From the cell containing the given text, extract its center point as (x, y) coordinate. 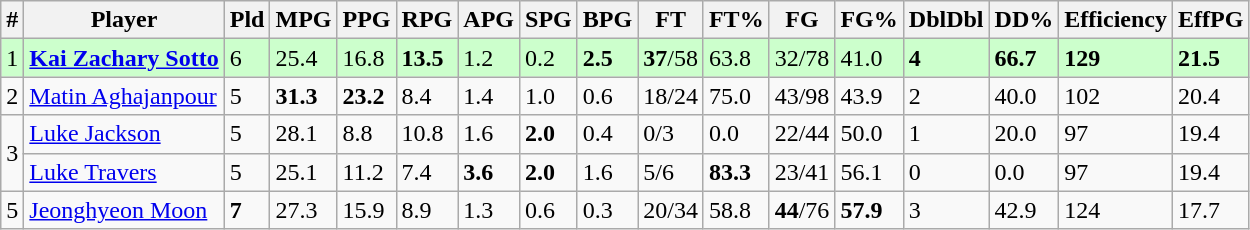
41.0 (869, 58)
56.1 (869, 172)
50.0 (869, 134)
1.3 (489, 210)
6 (247, 58)
FT% (736, 20)
RPG (427, 20)
7.4 (427, 172)
13.5 (427, 58)
DblDbl (946, 20)
PPG (366, 20)
2.5 (607, 58)
18/24 (671, 96)
75.0 (736, 96)
1.2 (489, 58)
58.8 (736, 210)
SPG (549, 20)
42.9 (1024, 210)
28.1 (304, 134)
20.4 (1210, 96)
FG (802, 20)
124 (1116, 210)
102 (1116, 96)
66.7 (1024, 58)
7 (247, 210)
5/6 (671, 172)
0.2 (549, 58)
10.8 (427, 134)
Kai Zachary Sotto (124, 58)
DD% (1024, 20)
15.9 (366, 210)
0/3 (671, 134)
FG% (869, 20)
20.0 (1024, 134)
MPG (304, 20)
Luke Jackson (124, 134)
8.4 (427, 96)
57.9 (869, 210)
0.3 (607, 210)
25.1 (304, 172)
21.5 (1210, 58)
8.9 (427, 210)
22/44 (802, 134)
27.3 (304, 210)
1.0 (549, 96)
20/34 (671, 210)
APG (489, 20)
3.6 (489, 172)
23/41 (802, 172)
8.8 (366, 134)
BPG (607, 20)
17.7 (1210, 210)
4 (946, 58)
43.9 (869, 96)
0 (946, 172)
Efficiency (1116, 20)
31.3 (304, 96)
Luke Travers (124, 172)
43/98 (802, 96)
23.2 (366, 96)
40.0 (1024, 96)
32/78 (802, 58)
FT (671, 20)
Jeonghyeon Moon (124, 210)
16.8 (366, 58)
EffPG (1210, 20)
37/58 (671, 58)
Player (124, 20)
Pld (247, 20)
44/76 (802, 210)
1.4 (489, 96)
11.2 (366, 172)
63.8 (736, 58)
0.4 (607, 134)
# (12, 20)
25.4 (304, 58)
129 (1116, 58)
83.3 (736, 172)
Matin Aghajanpour (124, 96)
